Identify which cell holds the provided text, then report its (x, y) central coordinate. 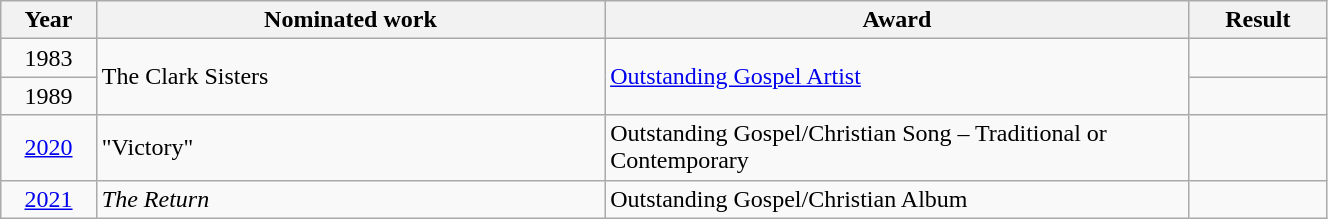
2020 (49, 148)
Outstanding Gospel Artist (898, 77)
Result (1258, 20)
Nominated work (350, 20)
Outstanding Gospel/Christian Album (898, 199)
The Return (350, 199)
Year (49, 20)
2021 (49, 199)
1989 (49, 96)
Award (898, 20)
The Clark Sisters (350, 77)
1983 (49, 58)
"Victory" (350, 148)
Outstanding Gospel/Christian Song – Traditional or Contemporary (898, 148)
